Detect which cell encompasses the target text, then output its (X, Y) center coordinate. 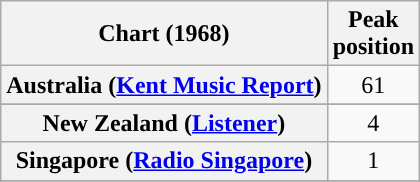
4 (373, 123)
Chart (1968) (164, 34)
Australia (Kent Music Report) (164, 85)
New Zealand (Listener) (164, 123)
Singapore (Radio Singapore) (164, 161)
Peakposition (373, 34)
1 (373, 161)
61 (373, 85)
